Output the [x, y] coordinate of the center of the cell containing the given text.  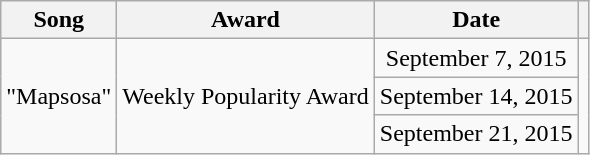
"Mapsosa" [59, 96]
September 21, 2015 [476, 134]
Award [246, 20]
Date [476, 20]
September 7, 2015 [476, 58]
September 14, 2015 [476, 96]
Song [59, 20]
Weekly Popularity Award [246, 96]
